Scan for the cell matching the given text and deliver its (X, Y) coordinate at center. 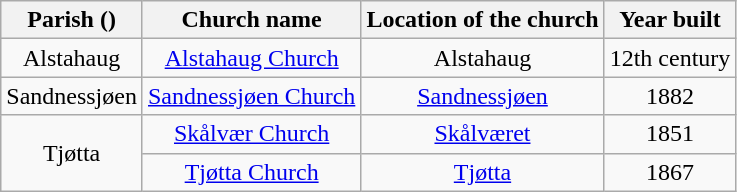
Sandnessjøen Church (251, 96)
Year built (670, 20)
12th century (670, 58)
1851 (670, 134)
Skålværet (482, 134)
Skålvær Church (251, 134)
Tjøtta Church (251, 172)
Parish () (72, 20)
Alstahaug Church (251, 58)
Location of the church (482, 20)
Church name (251, 20)
1882 (670, 96)
1867 (670, 172)
